Provide the [X, Y] coordinate of the cell's center where the given text is located.  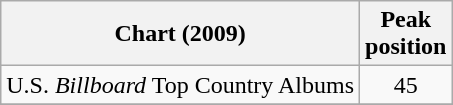
Peakposition [406, 34]
U.S. Billboard Top Country Albums [180, 85]
45 [406, 85]
Chart (2009) [180, 34]
